For the text-containing cell, return its midpoint in (X, Y) coordinate format. 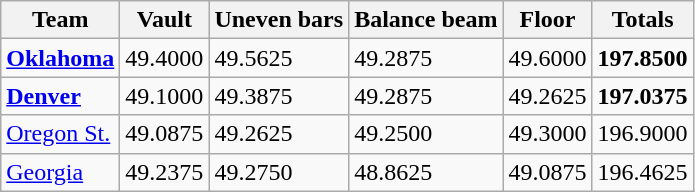
49.3875 (279, 96)
196.4625 (642, 172)
49.3000 (548, 134)
Oklahoma (60, 58)
Balance beam (426, 20)
49.4000 (164, 58)
196.9000 (642, 134)
49.1000 (164, 96)
Totals (642, 20)
48.8625 (426, 172)
Team (60, 20)
197.8500 (642, 58)
Floor (548, 20)
197.0375 (642, 96)
Vault (164, 20)
Georgia (60, 172)
49.2500 (426, 134)
49.5625 (279, 58)
Oregon St. (60, 134)
49.2375 (164, 172)
49.2750 (279, 172)
Denver (60, 96)
49.6000 (548, 58)
Uneven bars (279, 20)
